Find where the given text appears and provide that cell's center as [x, y] coordinate. 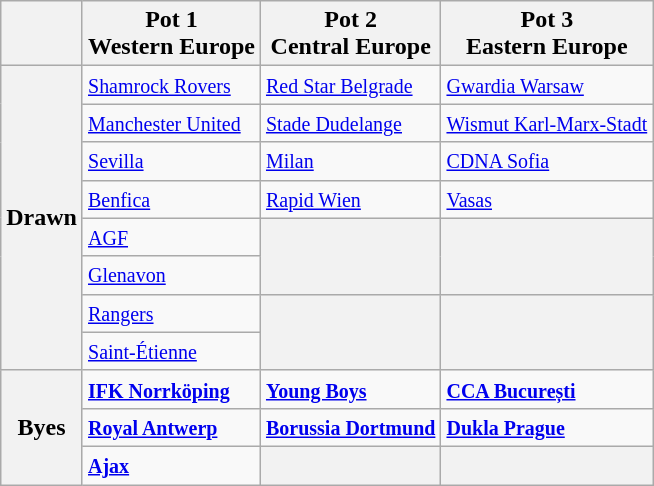
Manchester United [171, 123]
Rapid Wien [350, 199]
AGF [171, 237]
Pot 3Eastern Europe [547, 34]
IFK Norrköping [171, 389]
Byes [42, 427]
Pot 2Central Europe [350, 34]
Shamrock Rovers [171, 85]
Wismut Karl-Marx-Stadt [547, 123]
Saint-Étienne [171, 351]
Sevilla [171, 161]
Drawn [42, 218]
Ajax [171, 465]
Young Boys [350, 389]
Borussia Dortmund [350, 427]
Dukla Prague [547, 427]
Rangers [171, 313]
CCA București [547, 389]
Stade Dudelange [350, 123]
Pot 1Western Europe [171, 34]
Gwardia Warsaw [547, 85]
Milan [350, 161]
Vasas [547, 199]
Benfica [171, 199]
Glenavon [171, 275]
Royal Antwerp [171, 427]
CDNA Sofia [547, 161]
Red Star Belgrade [350, 85]
